Identify which cell holds the provided text, then report its (x, y) central coordinate. 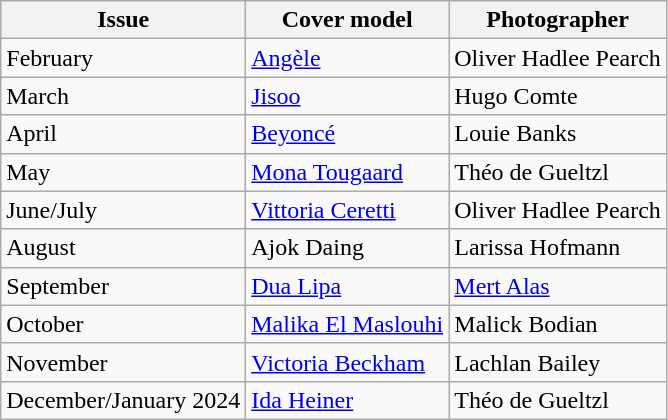
December/January 2024 (124, 400)
Beyoncé (348, 134)
May (124, 172)
Mert Alas (558, 286)
November (124, 362)
Malick Bodian (558, 324)
Larissa Hofmann (558, 248)
Louie Banks (558, 134)
September (124, 286)
April (124, 134)
Ajok Daing (348, 248)
Lachlan Bailey (558, 362)
October (124, 324)
Jisoo (348, 96)
Hugo Comte (558, 96)
Cover model (348, 20)
Mona Tougaard (348, 172)
Victoria Beckham (348, 362)
Angèle (348, 58)
February (124, 58)
Dua Lipa (348, 286)
Ida Heiner (348, 400)
Vittoria Ceretti (348, 210)
Malika El Maslouhi (348, 324)
Issue (124, 20)
March (124, 96)
June/July (124, 210)
August (124, 248)
Photographer (558, 20)
